Extract the [x, y] coordinate from the center of the cell holding the provided text.  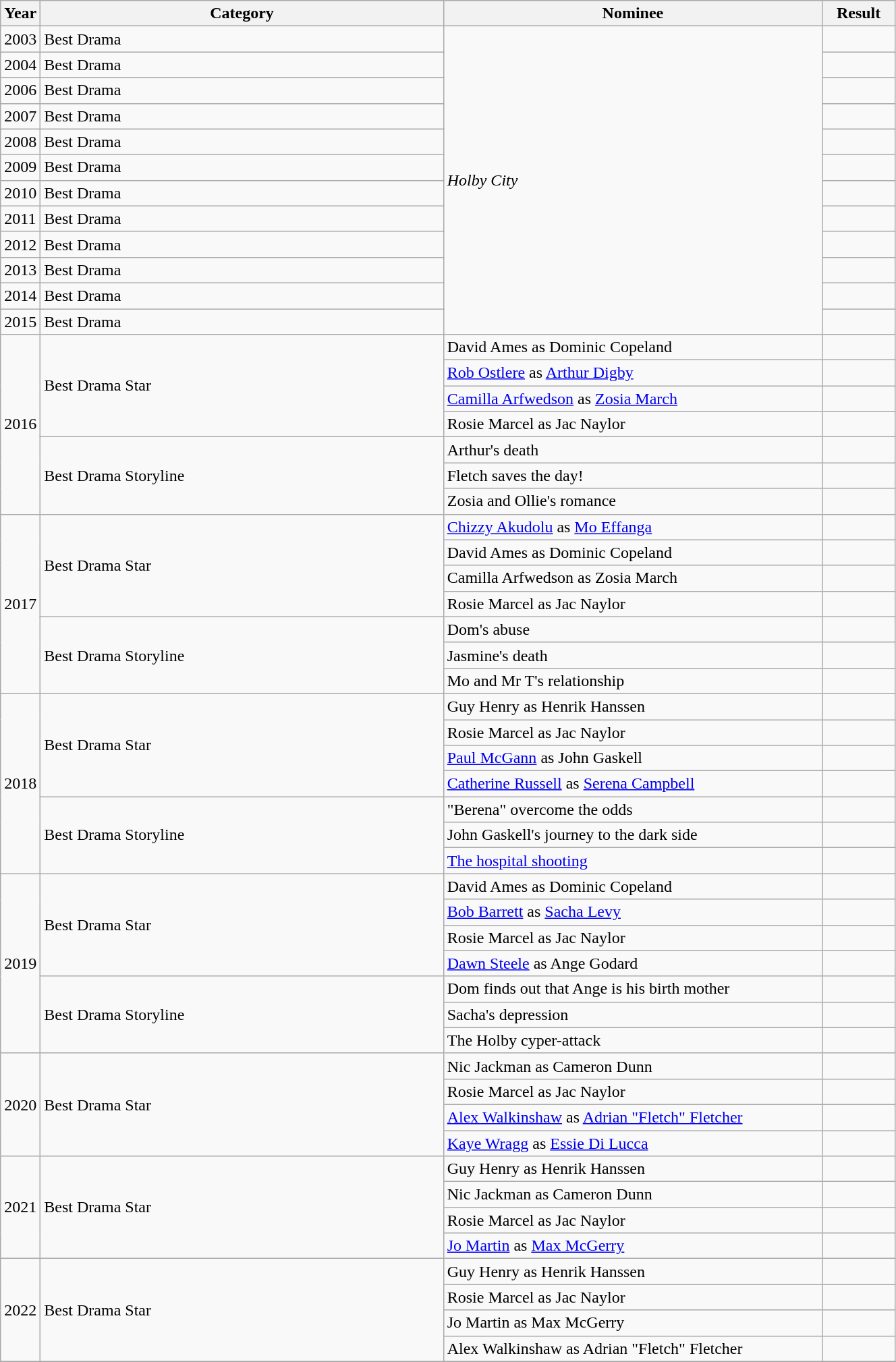
Holby City [633, 181]
Year [20, 13]
Dom's abuse [633, 629]
2017 [20, 604]
2010 [20, 193]
2018 [20, 783]
John Gaskell's journey to the dark side [633, 835]
Catherine Russell as Serena Campbell [633, 784]
Fletch saves the day! [633, 476]
Zosia and Ollie's romance [633, 501]
2021 [20, 1208]
2015 [20, 322]
2008 [20, 142]
2004 [20, 65]
2009 [20, 167]
2022 [20, 1310]
2014 [20, 295]
2019 [20, 963]
2011 [20, 219]
Result [859, 13]
Category [242, 13]
Jasmine's death [633, 655]
Kaye Wragg as Essie Di Lucca [633, 1143]
Paul McGann as John Gaskell [633, 758]
"Berena" overcome the odds [633, 810]
Chizzy Akudolu as Mo Effanga [633, 527]
Dom finds out that Ange is his birth mother [633, 989]
2007 [20, 116]
2003 [20, 39]
2006 [20, 90]
The Holby cyper-attack [633, 1040]
Mo and Mr T's relationship [633, 681]
Arthur's death [633, 450]
2012 [20, 244]
Rob Ostlere as Arthur Digby [633, 373]
Sacha's depression [633, 1015]
Bob Barrett as Sacha Levy [633, 912]
Dawn Steele as Ange Godard [633, 963]
Nominee [633, 13]
2020 [20, 1104]
The hospital shooting [633, 861]
2013 [20, 270]
2016 [20, 424]
